Return [x, y] of the center of cell containing provided text 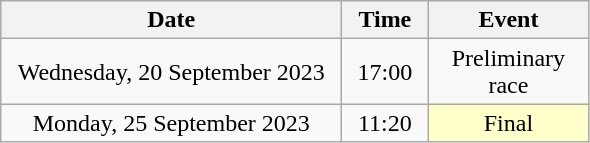
Event [508, 20]
Date [172, 20]
Wednesday, 20 September 2023 [172, 72]
Time [385, 20]
17:00 [385, 72]
Preliminary race [508, 72]
11:20 [385, 123]
Monday, 25 September 2023 [172, 123]
Final [508, 123]
